Find where the given text appears and provide that cell's center as [X, Y] coordinate. 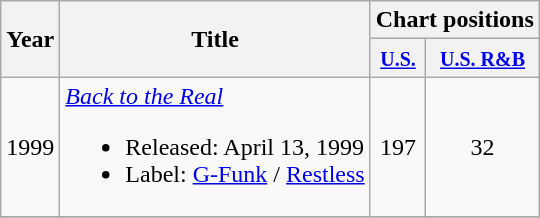
Year [30, 39]
U.S. R&B [483, 58]
U.S. [398, 58]
197 [398, 147]
32 [483, 147]
Chart positions [454, 20]
Back to the RealReleased: April 13, 1999Label: G-Funk / Restless [215, 147]
1999 [30, 147]
Title [215, 39]
